Output the (X, Y) coordinate of the center of the cell containing the given text.  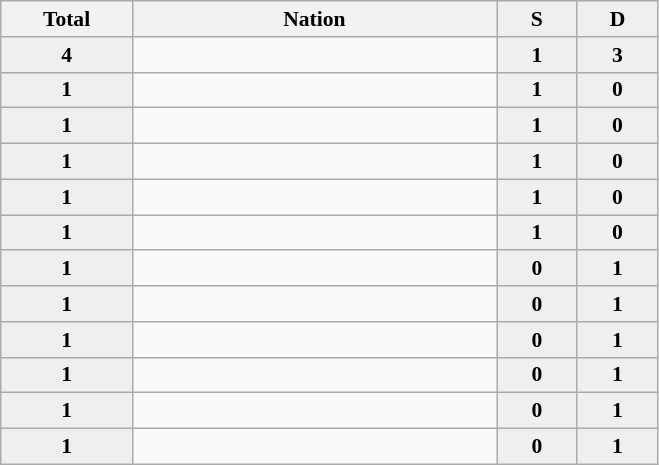
Nation (314, 19)
D (618, 19)
4 (67, 55)
S (536, 19)
Total (67, 19)
3 (618, 55)
